Output the [X, Y] coordinate of the center of the cell containing the given text.  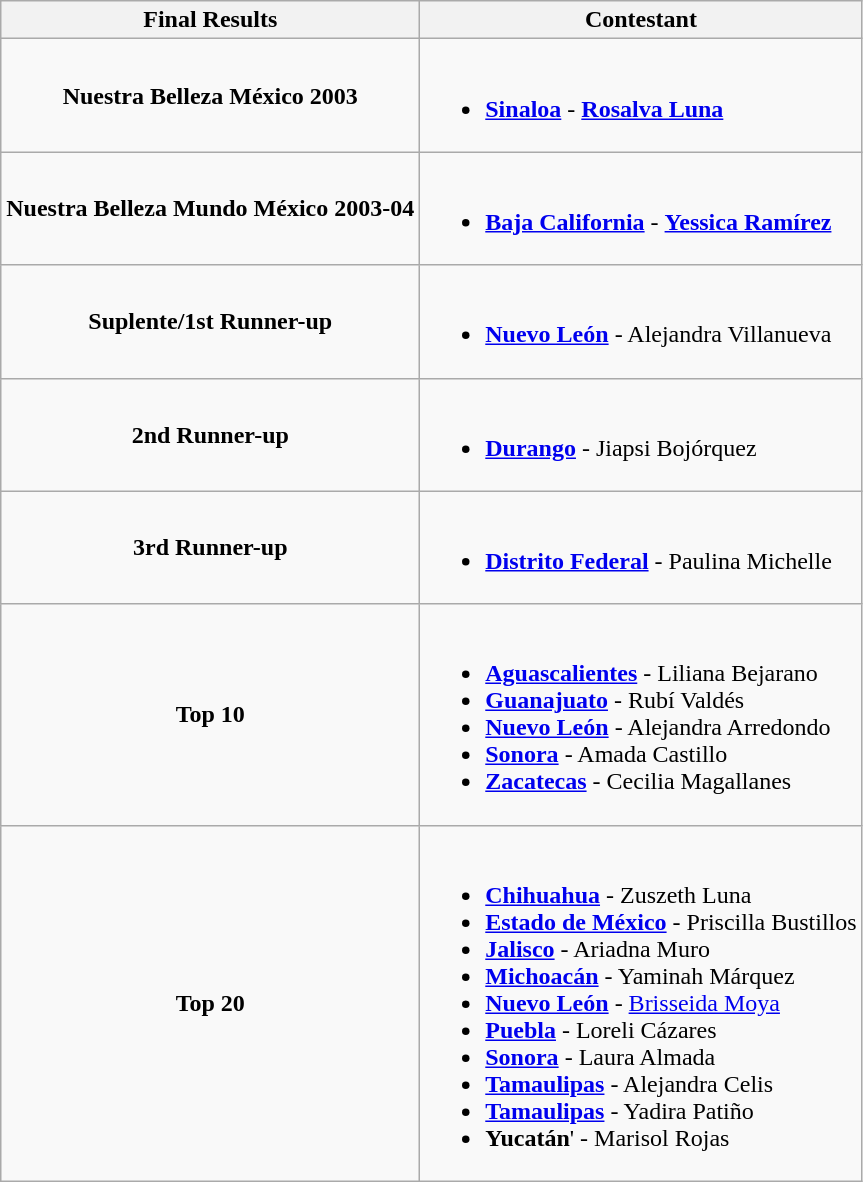
2nd Runner-up [210, 434]
Distrito Federal - Paulina Michelle [641, 548]
Sinaloa - Rosalva Luna [641, 96]
Suplente/1st Runner-up [210, 322]
Final Results [210, 20]
Baja California - Yessica Ramírez [641, 208]
Nuestra Belleza México 2003 [210, 96]
Top 10 [210, 714]
Nuevo León - Alejandra Villanueva [641, 322]
Contestant [641, 20]
Aguascalientes - Liliana Bejarano Guanajuato - Rubí Valdés Nuevo León - Alejandra Arredondo Sonora - Amada Castillo Zacatecas - Cecilia Magallanes [641, 714]
Durango - Jiapsi Bojórquez [641, 434]
Top 20 [210, 1003]
3rd Runner-up [210, 548]
Nuestra Belleza Mundo México 2003-04 [210, 208]
